Extract the [x, y] coordinate from the center of the cell holding the provided text.  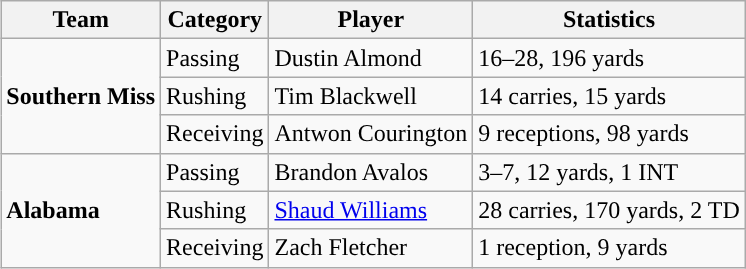
1 reception, 9 yards [610, 248]
Alabama [81, 210]
16–28, 196 yards [610, 58]
Zach Fletcher [371, 248]
Antwon Courington [371, 134]
Southern Miss [81, 96]
Tim Blackwell [371, 96]
Statistics [610, 20]
Category [215, 20]
Shaud Williams [371, 210]
Player [371, 20]
Brandon Avalos [371, 172]
3–7, 12 yards, 1 INT [610, 172]
Team [81, 20]
Dustin Almond [371, 58]
14 carries, 15 yards [610, 96]
9 receptions, 98 yards [610, 134]
28 carries, 170 yards, 2 TD [610, 210]
